Determine the (X, Y) coordinate at the center of the cell enclosing the given text.  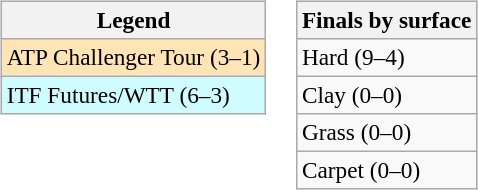
Hard (9–4) (387, 57)
Grass (0–0) (387, 133)
Carpet (0–0) (387, 171)
Finals by surface (387, 20)
Legend (133, 20)
ATP Challenger Tour (3–1) (133, 57)
Clay (0–0) (387, 95)
ITF Futures/WTT (6–3) (133, 95)
